Detect which cell encompasses the target text, then output its (x, y) center coordinate. 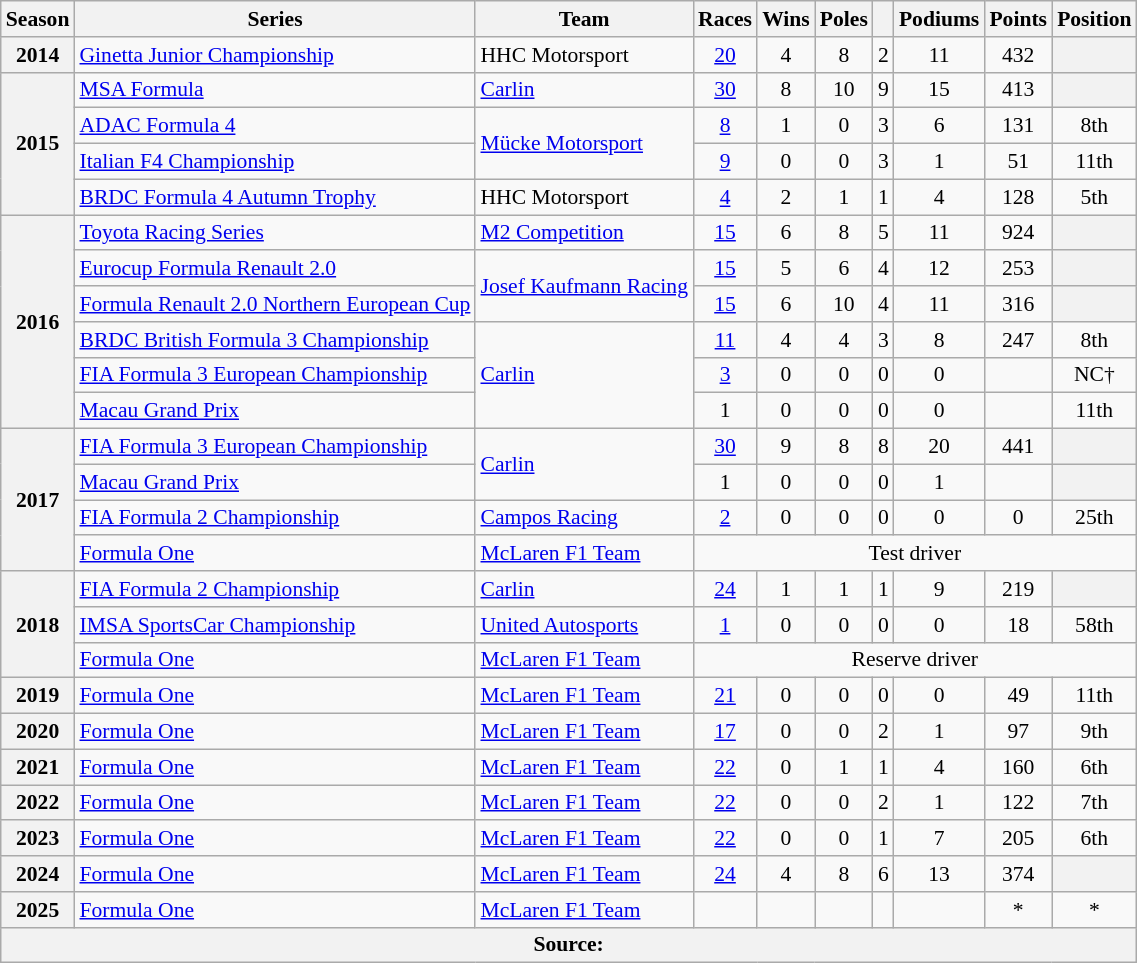
205 (1018, 839)
21 (725, 696)
413 (1018, 90)
2017 (38, 500)
BRDC British Formula 3 Championship (274, 340)
2021 (38, 767)
13 (940, 874)
Team (584, 19)
12 (940, 269)
128 (1018, 197)
Podiums (940, 19)
49 (1018, 696)
374 (1018, 874)
Source: (569, 945)
Campos Racing (584, 518)
M2 Competition (584, 233)
316 (1018, 304)
2022 (38, 803)
2018 (38, 624)
Season (38, 19)
IMSA SportsCar Championship (274, 625)
441 (1018, 447)
51 (1018, 162)
Test driver (915, 554)
BRDC Formula 4 Autumn Trophy (274, 197)
Points (1018, 19)
Ginetta Junior Championship (274, 55)
Mücke Motorsport (584, 144)
160 (1018, 767)
Italian F4 Championship (274, 162)
Reserve driver (915, 660)
247 (1018, 340)
18 (1018, 625)
2024 (38, 874)
Formula Renault 2.0 Northern European Cup (274, 304)
924 (1018, 233)
2023 (38, 839)
219 (1018, 589)
2016 (38, 322)
2025 (38, 910)
58th (1094, 625)
2014 (38, 55)
Races (725, 19)
7th (1094, 803)
Josef Kaufmann Racing (584, 286)
7 (940, 839)
25th (1094, 518)
NC† (1094, 375)
MSA Formula (274, 90)
Poles (844, 19)
432 (1018, 55)
253 (1018, 269)
97 (1018, 732)
Wins (786, 19)
122 (1018, 803)
5th (1094, 197)
Eurocup Formula Renault 2.0 (274, 269)
Series (274, 19)
2015 (38, 143)
2020 (38, 732)
2019 (38, 696)
United Autosports (584, 625)
9th (1094, 732)
17 (725, 732)
Toyota Racing Series (274, 233)
Position (1094, 19)
131 (1018, 126)
ADAC Formula 4 (274, 126)
